Return (X, Y) of the center of cell containing provided text 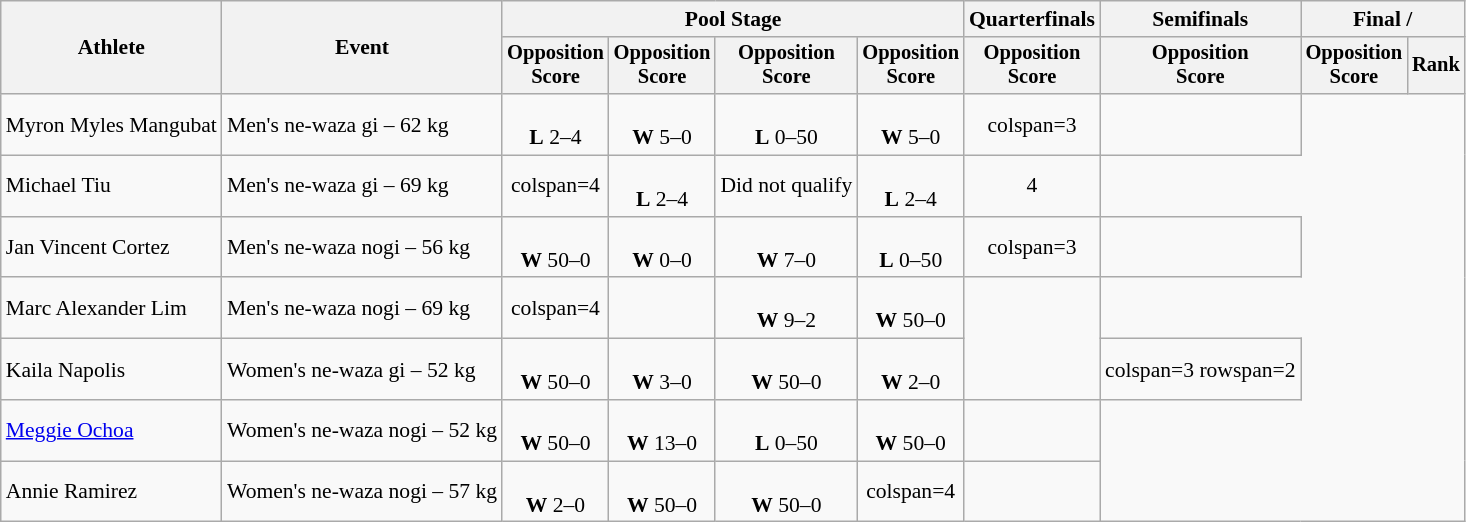
W 3–0 (662, 370)
Rank (1436, 66)
Jan Vincent Cortez (112, 248)
W 7–0 (786, 248)
Athlete (112, 48)
W 0–0 (662, 248)
Annie Ramirez (112, 492)
Myron Myles Mangubat (112, 124)
Women's ne-waza gi – 52 kg (362, 370)
W 13–0 (662, 430)
Men's ne-waza gi – 69 kg (362, 186)
Women's ne-waza nogi – 52 kg (362, 430)
Kaila Napolis (112, 370)
Men's ne-waza nogi – 69 kg (362, 308)
W 9–2 (786, 308)
Event (362, 48)
Meggie Ochoa (112, 430)
Pool Stage (733, 19)
Semifinals (1200, 19)
Final / (1383, 19)
Men's ne-waza gi – 62 kg (362, 124)
Men's ne-waza nogi – 56 kg (362, 248)
Michael Tiu (112, 186)
colspan=3 rowspan=2 (1200, 370)
4 (1032, 186)
Women's ne-waza nogi – 57 kg (362, 492)
Quarterfinals (1032, 19)
Marc Alexander Lim (112, 308)
Did not qualify (786, 186)
